Output the [x, y] coordinate of the center of the cell containing the given text.  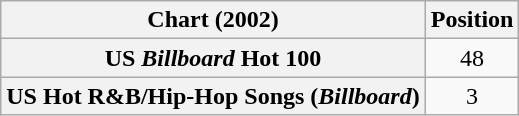
Chart (2002) [213, 20]
Position [472, 20]
US Hot R&B/Hip-Hop Songs (Billboard) [213, 96]
3 [472, 96]
48 [472, 58]
US Billboard Hot 100 [213, 58]
